Find where the given text appears and provide that cell's center as (x, y) coordinate. 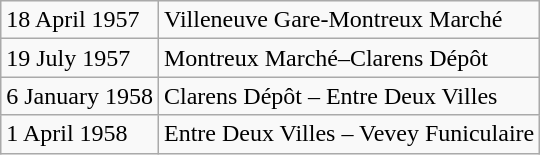
1 April 1958 (80, 134)
Villeneuve Gare-Montreux Marché (348, 20)
19 July 1957 (80, 58)
Montreux Marché–Clarens Dépôt (348, 58)
6 January 1958 (80, 96)
Entre Deux Villes – Vevey Funiculaire (348, 134)
Clarens Dépôt – Entre Deux Villes (348, 96)
18 April 1957 (80, 20)
